Detect which cell encompasses the target text, then output its (x, y) center coordinate. 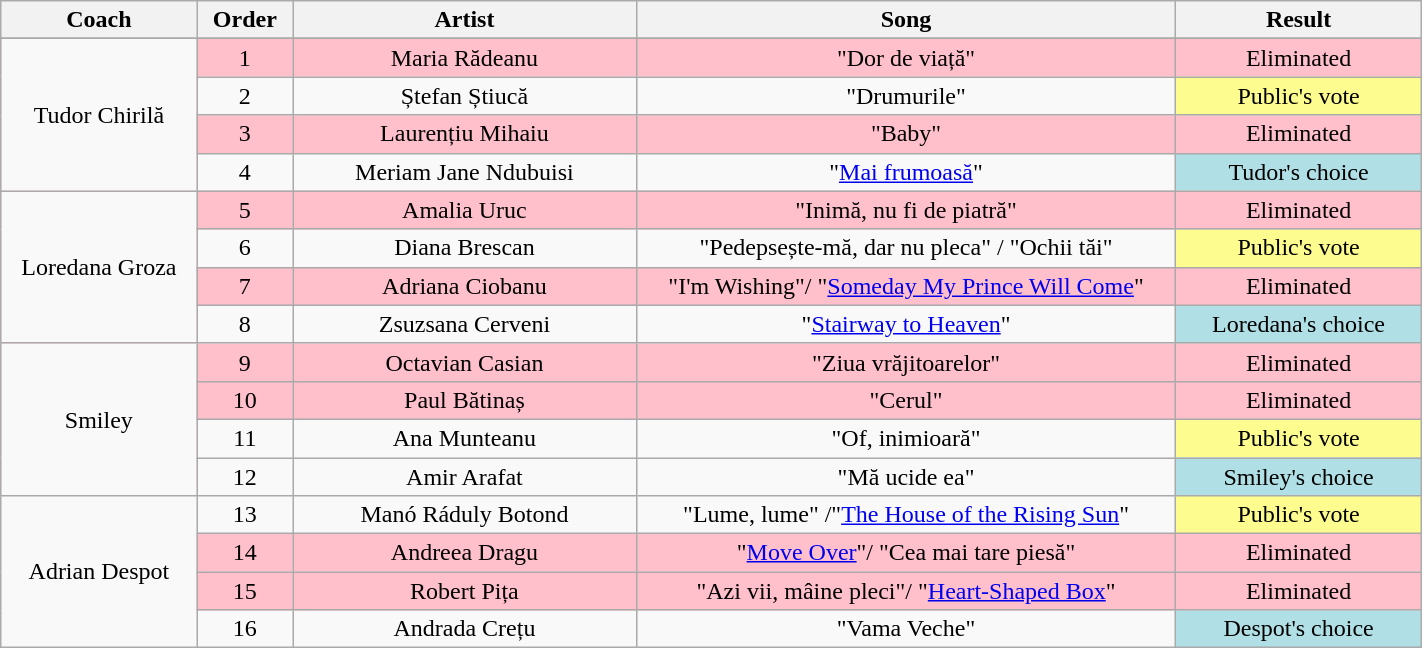
Manó Ráduly Botond (464, 515)
Loredana Groza (99, 267)
6 (245, 248)
Ana Munteanu (464, 438)
Adrian Despot (99, 572)
15 (245, 591)
11 (245, 438)
Adriana Ciobanu (464, 286)
"Ziua vrăjitoarelor" (906, 362)
"Azi vii, mâine pleci"/ "Heart-Shaped Box" (906, 591)
"Lume, lume" /"The House of the Rising Sun" (906, 515)
4 (245, 172)
Robert Pița (464, 591)
Maria Rădeanu (464, 58)
"Mă ucide ea" (906, 477)
7 (245, 286)
Tudor Chirilă (99, 115)
12 (245, 477)
Paul Bătinaș (464, 400)
10 (245, 400)
"Cerul" (906, 400)
Andreea Dragu (464, 553)
Tudor's choice (1298, 172)
"I'm Wishing"/ "Someday My Prince Will Come" (906, 286)
Artist (464, 20)
Coach (99, 20)
"Pedepsește-mă, dar nu pleca" / "Ochii tăi" (906, 248)
Laurențiu Mihaiu (464, 134)
Smiley's choice (1298, 477)
"Vama Veche" (906, 629)
"Baby" (906, 134)
16 (245, 629)
9 (245, 362)
1 (245, 58)
Smiley (99, 419)
Result (1298, 20)
"Drumurile" (906, 96)
Loredana's choice (1298, 324)
Despot's choice (1298, 629)
"Of, inimioară" (906, 438)
"Stairway to Heaven" (906, 324)
8 (245, 324)
"Inimă, nu fi de piatră" (906, 210)
Amalia Uruc (464, 210)
Ștefan Știucă (464, 96)
Andrada Crețu (464, 629)
Amir Arafat (464, 477)
13 (245, 515)
"Dor de viață" (906, 58)
Song (906, 20)
3 (245, 134)
Octavian Casian (464, 362)
5 (245, 210)
14 (245, 553)
2 (245, 96)
"Move Over"/ "Cea mai tare piesă" (906, 553)
"Mai frumoasă" (906, 172)
Zsuzsana Cerveni (464, 324)
Meriam Jane Ndubuisi (464, 172)
Order (245, 20)
Diana Brescan (464, 248)
